From the cell containing the given text, extract its center point as [X, Y] coordinate. 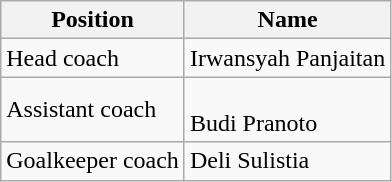
Irwansyah Panjaitan [287, 58]
Name [287, 20]
Assistant coach [93, 110]
Budi Pranoto [287, 110]
Goalkeeper coach [93, 161]
Head coach [93, 58]
Deli Sulistia [287, 161]
Position [93, 20]
